Pinpoint the cell where the given text exists, returning its [X, Y] midpoint coordinate. 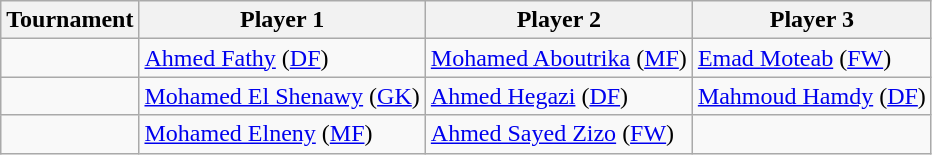
Mohamed Aboutrika (MF) [558, 58]
Emad Moteab (FW) [812, 58]
Tournament [70, 20]
Ahmed Sayed Zizo (FW) [558, 134]
Mohamed Elneny (MF) [282, 134]
Player 1 [282, 20]
Player 2 [558, 20]
Ahmed Fathy (DF) [282, 58]
Mahmoud Hamdy (DF) [812, 96]
Mohamed El Shenawy (GK) [282, 96]
Player 3 [812, 20]
Ahmed Hegazi (DF) [558, 96]
